Identify which cell holds the provided text, then report its (X, Y) central coordinate. 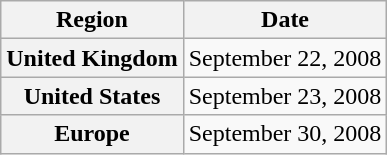
Region (92, 20)
United Kingdom (92, 58)
United States (92, 96)
September 23, 2008 (285, 96)
Date (285, 20)
September 22, 2008 (285, 58)
Europe (92, 134)
September 30, 2008 (285, 134)
